For the text-containing cell, return its midpoint in [x, y] coordinate format. 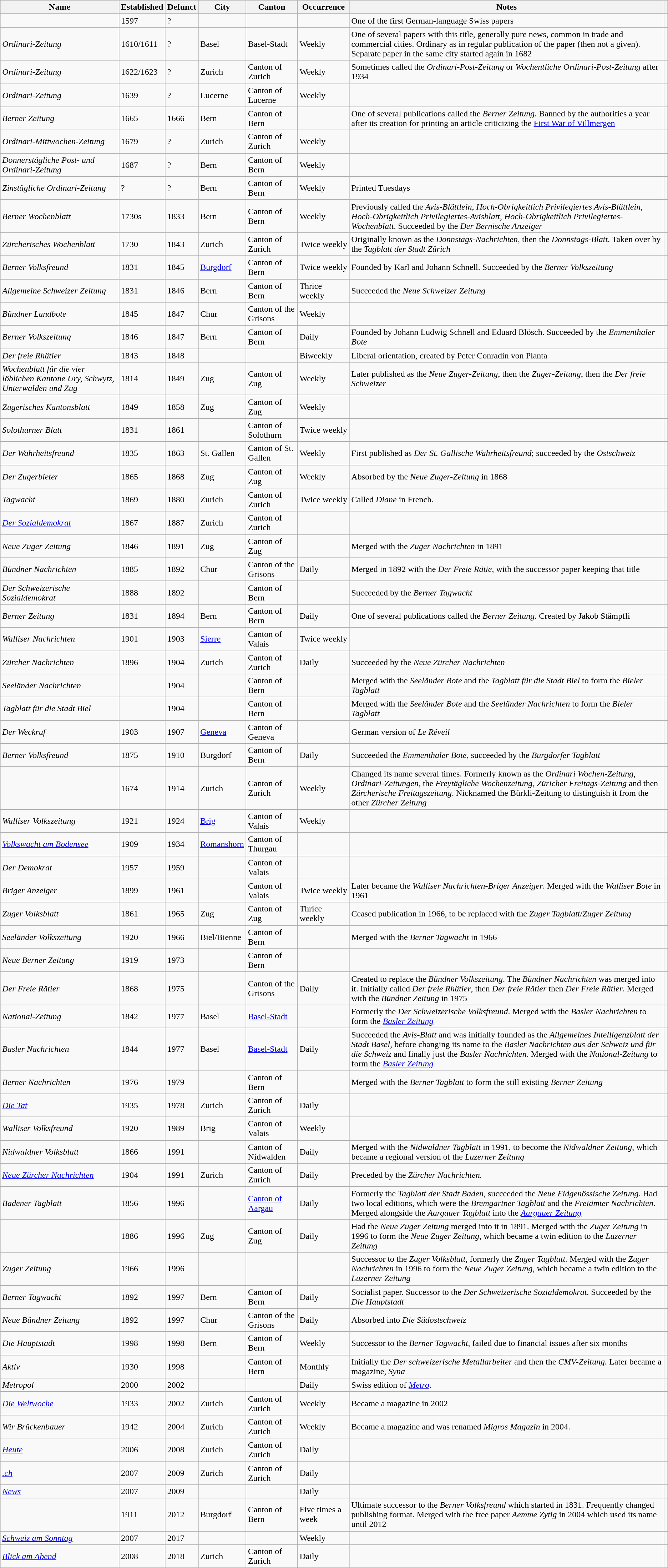
Seeländer Volkszeitung [60, 937]
Donnerstägliche Post- und Ordinari-Zeitung [60, 165]
Zinstägliche Ordinari-Zeitung [60, 188]
St. Gallen [222, 453]
Name [60, 7]
Neue Berner Zeitung [60, 960]
Aktiv [60, 1367]
1844 [142, 1049]
Occurrence [323, 7]
1896 [142, 662]
Zuger Zeitung [60, 1269]
1891 [182, 546]
Called Diane in French. [507, 500]
1924 [182, 821]
Canton of Nidwalden [272, 1152]
Later became the Walliser Nachrichten-Briger Anzeiger. Merged with the Walliser Bote in 1961 [507, 890]
Der Sozialdemokrat [60, 523]
News [60, 1492]
Zuger Volksblatt [60, 914]
1914 [182, 788]
Volkswacht am Bodensee [60, 844]
1933 [142, 1403]
One of the first German-language Swiss papers [507, 21]
1858 [182, 407]
Merged with the Berner Tagwacht in 1966 [507, 937]
Merged with the Nidwaldner Tagblatt in 1991, to become the Nidwaldner Zeitung, which became a regional version of the Luzerner Zeitung [507, 1152]
First published as Der St. Gallische Wahrheitsfreund; succeeded by the Ostschweiz [507, 453]
1875 [142, 755]
1835 [142, 453]
1679 [142, 141]
Zürcherisches Wochenblatt [60, 244]
1978 [182, 1105]
Canton of Aargau [272, 1203]
Basler Nachrichten [60, 1049]
Formerly the Der Schweizerische Volksfreund. Merged with the Basler Nachrichten to form the Basler Zeitung [507, 1016]
1909 [142, 844]
Canton of Geneva [272, 732]
Berner Tagwacht [60, 1297]
One of several publications called the Berner Zeitung. Created by Jakob Stämpfli [507, 615]
Die Tat [60, 1105]
Metropol [60, 1385]
Successor to the Berner Tagwacht, failed due to financial issues after six months [507, 1343]
Swiss edition of Metro. [507, 1385]
1730s [142, 216]
Ceased publication in 1966, to be replaced with the Zuger Tagblatt/Zuger Zeitung [507, 914]
Later published as the Neue Zuger-Zeitung, then the Zuger-Zeitung, then the Der freie Schweizer [507, 379]
Der Demokrat [60, 868]
Neue Zuger Zeitung [60, 546]
Die Hauptstadt [60, 1343]
Der Schweizerische Sozialdemokrat [60, 593]
Blick am Abend [60, 1557]
Founded by Karl and Johann Schnell. Succeeded by the Berner Volkszeitung [507, 267]
Der Freie Rätier [60, 988]
Die Weltwoche [60, 1403]
1989 [182, 1129]
1610/1611 [142, 44]
1885 [142, 569]
1973 [182, 960]
Canton [272, 7]
1961 [182, 890]
1597 [142, 21]
1622/1623 [142, 72]
Tagwacht [60, 500]
Originally known as the Donnstags-Nachrichten, then the Donnstags-Blatt. Taken over by the Tagblatt der Stadt Zürich [507, 244]
1979 [182, 1082]
.ch [60, 1473]
1665 [142, 119]
Walliser Volksfreund [60, 1129]
Biweekly [323, 356]
1639 [142, 95]
1880 [182, 500]
Nidwaldner Volksblatt [60, 1152]
Defunct [182, 7]
Five times a week [323, 1515]
Printed Tuesdays [507, 188]
2004 [182, 1427]
1867 [142, 523]
Notes [507, 7]
Biel/Bienne [222, 937]
1814 [142, 379]
Lucerne [222, 95]
Heute [60, 1449]
1911 [142, 1515]
Walliser Volkszeitung [60, 821]
Geneva [222, 732]
Solothurner Blatt [60, 430]
Der Wahrheitsfreund [60, 453]
1869 [142, 500]
City [222, 7]
1975 [182, 988]
1848 [182, 356]
1899 [142, 890]
Berner Nachrichten [60, 1082]
1833 [182, 216]
Wir Brückenbauer [60, 1427]
Ordinari-Mittwochen-Zeitung [60, 141]
Zürcher Nachrichten [60, 662]
Bündner Nachrichten [60, 569]
1888 [142, 593]
Der Weckruf [60, 732]
German version of Le Réveil [507, 732]
Preceded by the Zürcher Nachrichten. [507, 1175]
National-Zeitung [60, 1016]
1730 [142, 244]
Wochenblatt für die vier löblichen Kantone Ury, Schwytz, Unterwalden und Zug [60, 379]
1887 [182, 523]
1910 [182, 755]
Merged in 1892 with the Der Freie Rätie, with the successor paper keeping that title [507, 569]
Berner Wochenblatt [60, 216]
Walliser Nachrichten [60, 639]
1666 [182, 119]
2006 [142, 1449]
Romanshorn [222, 844]
Seeländer Nachrichten [60, 685]
Der freie Rhätier [60, 356]
2000 [142, 1385]
Der Zugerbieter [60, 476]
2012 [182, 1515]
Berner Volkszeitung [60, 337]
Badener Tagblatt [60, 1203]
Founded by Johann Ludwig Schnell and Eduard Blösch. Succeeded by the Emmenthaler Bote [507, 337]
Sierre [222, 639]
Succeeded the Emmenthaler Bote, succeeded by the Burgdorfer Tagblatt [507, 755]
Neue Bündner Zeitung [60, 1320]
2018 [182, 1557]
Succeeded by the Neue Zürcher Nachrichten [507, 662]
Zugerisches Kantonsblatt [60, 407]
1687 [142, 165]
Initially the Der schweizerische Metallarbeiter and then the CMV-Zeitung. Later became a magazine, Syna [507, 1367]
Succeeded by the Berner Tagwacht [507, 593]
Bündner Landbote [60, 314]
1921 [142, 821]
1856 [142, 1203]
1965 [182, 914]
1942 [142, 1427]
Established [142, 7]
Sometimes called the Ordinari-Post-Zeitung or Wochentliche Ordinari-Post-Zeitung after 1934 [507, 72]
1901 [142, 639]
1957 [142, 868]
Allgemeine Schweizer Zeitung [60, 291]
Merged with the Zuger Nachrichten in 1891 [507, 546]
Absorbed by the Neue Zuger-Zeitung in 1868 [507, 476]
Schweiz am Sonntag [60, 1538]
Canton of St. Gallen [272, 453]
1886 [142, 1236]
Neue Zürcher Nachrichten [60, 1175]
1842 [142, 1016]
2017 [182, 1538]
1865 [142, 476]
1866 [142, 1152]
1959 [182, 868]
1919 [142, 960]
Became a magazine in 2002 [507, 1403]
Canton of Thurgau [272, 844]
Briger Anzeiger [60, 890]
1863 [182, 453]
Canton of Solothurn [272, 430]
Merged with the Berner Tagblatt to form the still existing Berner Zeitung [507, 1082]
1935 [142, 1105]
1907 [182, 732]
1674 [142, 788]
1934 [182, 844]
Socialist paper. Successor to the Der Schweizerische Sozialdemokrat. Succeeded by the Die Hauptstadt [507, 1297]
Became a magazine and was renamed Migros Magazin in 2004. [507, 1427]
Merged with the Seeländer Bote and the Seeländer Nachrichten to form the Bieler Tagblatt [507, 709]
Liberal orientation, created by Peter Conradin von Planta [507, 356]
Merged with the Seeländer Bote and the Tagblatt für die Stadt Biel to form the Bieler Tagblatt [507, 685]
Tagblatt für die Stadt Biel [60, 709]
1976 [142, 1082]
Monthly [323, 1367]
Canton of Lucerne [272, 95]
Succeeded the Neue Schweizer Zeitung [507, 291]
1894 [182, 615]
Absorbed into Die Südostschweiz [507, 1320]
1930 [142, 1367]
